Return [x, y] of the center of cell containing provided text 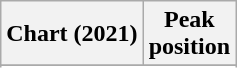
Chart (2021) [72, 34]
Peakposition [189, 34]
